Output the [x, y] coordinate of the center of the cell containing the given text.  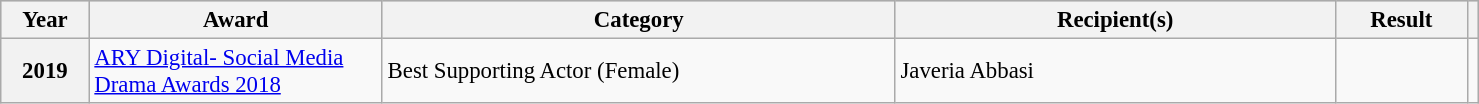
Best Supporting Actor (Female) [638, 72]
Award [236, 20]
2019 [45, 72]
Javeria Abbasi [1115, 72]
Category [638, 20]
Result [1401, 20]
ARY Digital- Social Media Drama Awards 2018 [236, 72]
Recipient(s) [1115, 20]
Year [45, 20]
